Return the (X, Y) coordinate for the center point of the cell that contains the specified text.  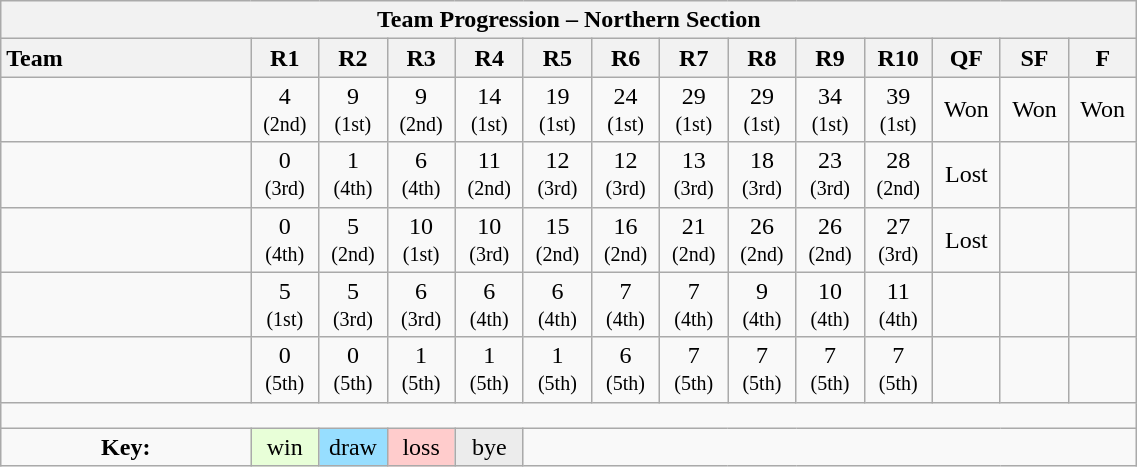
loss (421, 447)
13 (3rd) (694, 174)
10 (4th) (830, 304)
10 (3rd) (489, 240)
R9 (830, 58)
28 (2nd) (898, 174)
R3 (421, 58)
F (1103, 58)
5 (3rd) (353, 304)
R6 (625, 58)
draw (353, 447)
4 (2nd) (285, 110)
R2 (353, 58)
R5 (557, 58)
0 (4th) (285, 240)
10 (1st) (421, 240)
9 (2nd) (421, 110)
21 (2nd) (694, 240)
R8 (762, 58)
Team Progression – Northern Section (569, 20)
R10 (898, 58)
5 (1st) (285, 304)
0 (3rd) (285, 174)
1 (4th) (353, 174)
9 (1st) (353, 110)
14 (1st) (489, 110)
39 (1st) (898, 110)
Team (126, 58)
18 (3rd) (762, 174)
11 (2nd) (489, 174)
5 (2nd) (353, 240)
34 (1st) (830, 110)
R7 (694, 58)
Key: (126, 447)
19 (1st) (557, 110)
6 (5th) (625, 370)
6 (3rd) (421, 304)
win (285, 447)
R4 (489, 58)
R1 (285, 58)
24 (1st) (625, 110)
16 (2nd) (625, 240)
27 (3rd) (898, 240)
SF (1034, 58)
QF (966, 58)
15 (2nd) (557, 240)
11 (4th) (898, 304)
9 (4th) (762, 304)
23 (3rd) (830, 174)
bye (489, 447)
